Locate the cell with the specified text and output its (X, Y) center coordinate. 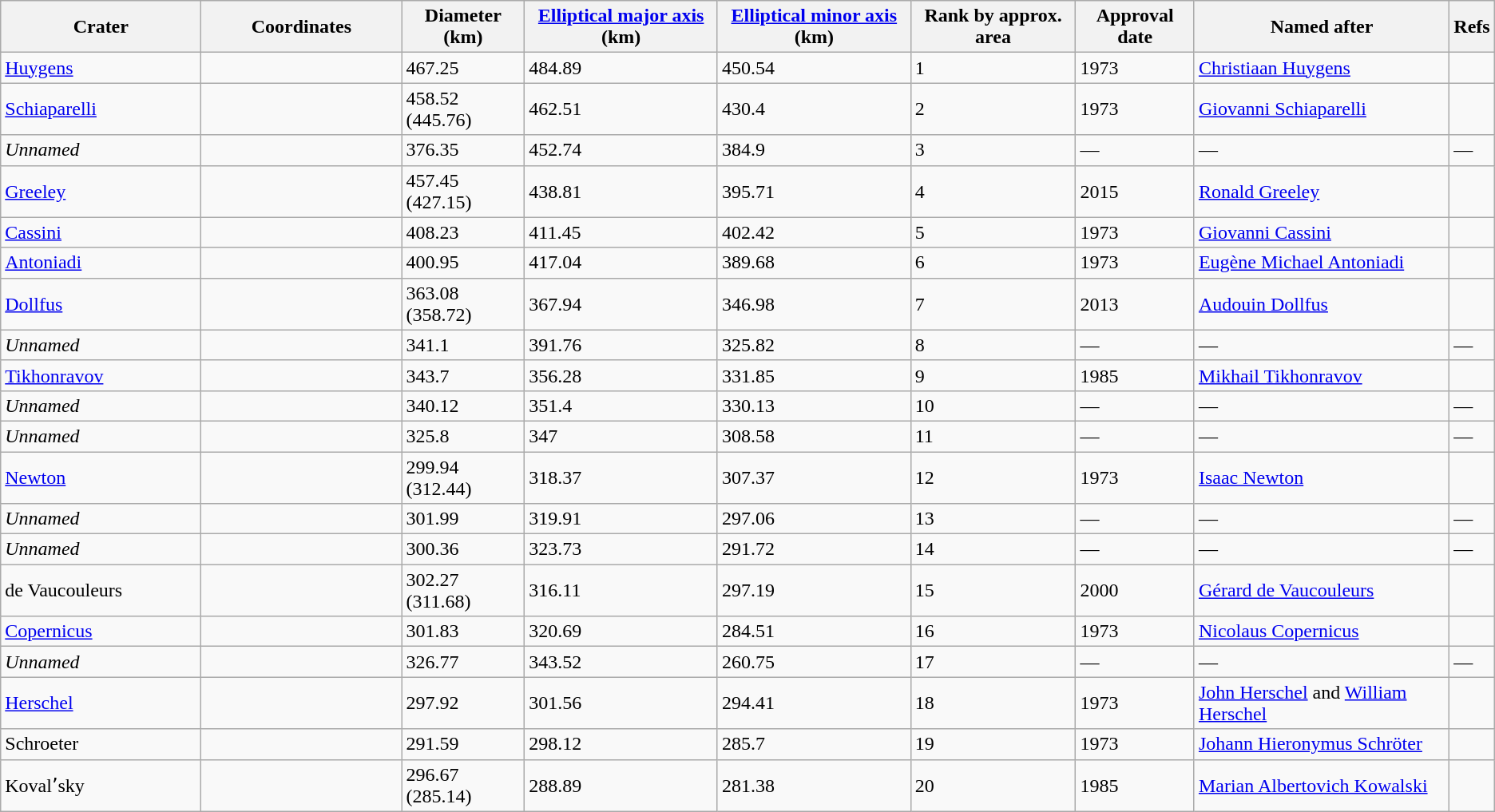
458.52 (445.76) (463, 109)
384.9 (814, 150)
325.8 (463, 436)
2015 (1135, 192)
Rank by approx. area (993, 27)
462.51 (621, 109)
307.37 (814, 477)
285.7 (814, 744)
281.38 (814, 786)
Copernicus (101, 632)
Giovanni Schiaparelli (1321, 109)
16 (993, 632)
11 (993, 436)
301.56 (621, 703)
300.36 (463, 549)
Coordinates (302, 27)
452.74 (621, 150)
4 (993, 192)
Schroeter (101, 744)
391.76 (621, 345)
Elliptical minor axis (km) (814, 27)
Diameter (km) (463, 27)
19 (993, 744)
de Vaucouleurs (101, 591)
450.54 (814, 68)
343.7 (463, 375)
296.67 (285.14) (463, 786)
260.75 (814, 662)
Gérard de Vaucouleurs (1321, 591)
318.37 (621, 477)
Newton (101, 477)
Elliptical major axis (km) (621, 27)
343.52 (621, 662)
340.12 (463, 406)
Giovanni Cassini (1321, 232)
Cassini (101, 232)
351.4 (621, 406)
15 (993, 591)
Refs (1472, 27)
2 (993, 109)
Schiaparelli (101, 109)
408.23 (463, 232)
Marian Albertovich Kowalski (1321, 786)
Antoniadi (101, 263)
13 (993, 519)
430.4 (814, 109)
347 (621, 436)
Audouin Dollfus (1321, 303)
Dollfus (101, 303)
316.11 (621, 591)
2000 (1135, 591)
294.41 (814, 703)
9 (993, 375)
356.28 (621, 375)
12 (993, 477)
Tikhonravov (101, 375)
17 (993, 662)
417.04 (621, 263)
411.45 (621, 232)
1 (993, 68)
18 (993, 703)
2013 (1135, 303)
Huygens (101, 68)
395.71 (814, 192)
299.94 (312.44) (463, 477)
346.98 (814, 303)
5 (993, 232)
400.95 (463, 263)
319.91 (621, 519)
Isaac Newton (1321, 477)
326.77 (463, 662)
20 (993, 786)
302.27 (311.68) (463, 591)
Eugène Michael Antoniadi (1321, 263)
323.73 (621, 549)
341.1 (463, 345)
Crater (101, 27)
Kovalʼsky (101, 786)
298.12 (621, 744)
Greeley (101, 192)
Mikhail Tikhonravov (1321, 375)
14 (993, 549)
367.94 (621, 303)
363.08 (358.72) (463, 303)
Herschel (101, 703)
457.45 (427.15) (463, 192)
7 (993, 303)
Johann Hieronymus Schröter (1321, 744)
467.25 (463, 68)
10 (993, 406)
Christiaan Huygens (1321, 68)
301.99 (463, 519)
Nicolaus Copernicus (1321, 632)
297.19 (814, 591)
330.13 (814, 406)
3 (993, 150)
402.42 (814, 232)
Ronald Greeley (1321, 192)
Approval date (1135, 27)
291.59 (463, 744)
484.89 (621, 68)
Named after (1321, 27)
291.72 (814, 549)
301.83 (463, 632)
John Herschel and William Herschel (1321, 703)
331.85 (814, 375)
376.35 (463, 150)
288.89 (621, 786)
320.69 (621, 632)
8 (993, 345)
389.68 (814, 263)
284.51 (814, 632)
308.58 (814, 436)
297.06 (814, 519)
6 (993, 263)
297.92 (463, 703)
438.81 (621, 192)
325.82 (814, 345)
